From the cell containing the given text, extract its center point as (X, Y) coordinate. 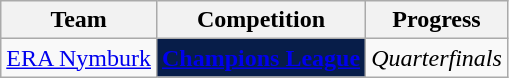
Competition (260, 20)
ERA Nymburk (79, 58)
Quarterfinals (437, 58)
Progress (437, 20)
Champions League (260, 58)
Team (79, 20)
